Detect which cell encompasses the target text, then output its [X, Y] center coordinate. 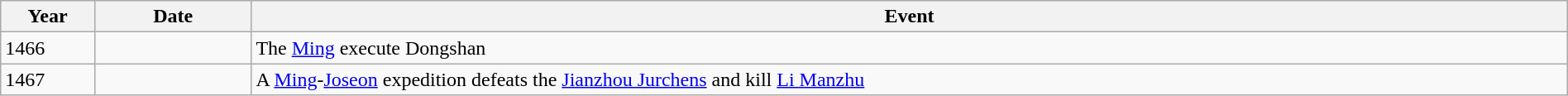
The Ming execute Dongshan [910, 48]
1466 [48, 48]
A Ming-Joseon expedition defeats the Jianzhou Jurchens and kill Li Manzhu [910, 79]
Event [910, 17]
Year [48, 17]
1467 [48, 79]
Date [172, 17]
